Detect which cell encompasses the target text, then output its (X, Y) center coordinate. 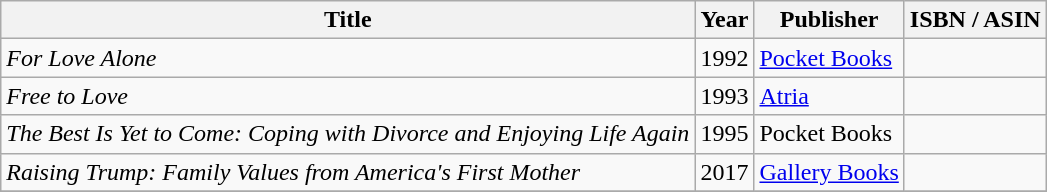
For Love Alone (348, 58)
The Best Is Yet to Come: Coping with Divorce and Enjoying Life Again (348, 134)
1992 (724, 58)
1993 (724, 96)
ISBN / ASIN (975, 20)
2017 (724, 172)
Atria (829, 96)
Free to Love (348, 96)
1995 (724, 134)
Year (724, 20)
Publisher (829, 20)
Gallery Books (829, 172)
Title (348, 20)
Raising Trump: Family Values from America's First Mother (348, 172)
